Detect which cell encompasses the target text, then output its [x, y] center coordinate. 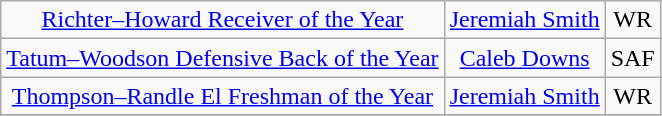
Caleb Downs [524, 58]
SAF [632, 58]
Tatum–Woodson Defensive Back of the Year [222, 58]
Richter–Howard Receiver of the Year [222, 20]
Thompson–Randle El Freshman of the Year [222, 96]
